Provide the (x, y) coordinate of the cell's center where the given text is located.  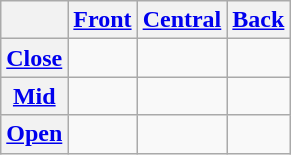
Mid (34, 96)
Back (258, 20)
Central (182, 20)
Front (102, 20)
Open (34, 134)
Close (34, 58)
